Pinpoint the cell where the given text exists, returning its (x, y) midpoint coordinate. 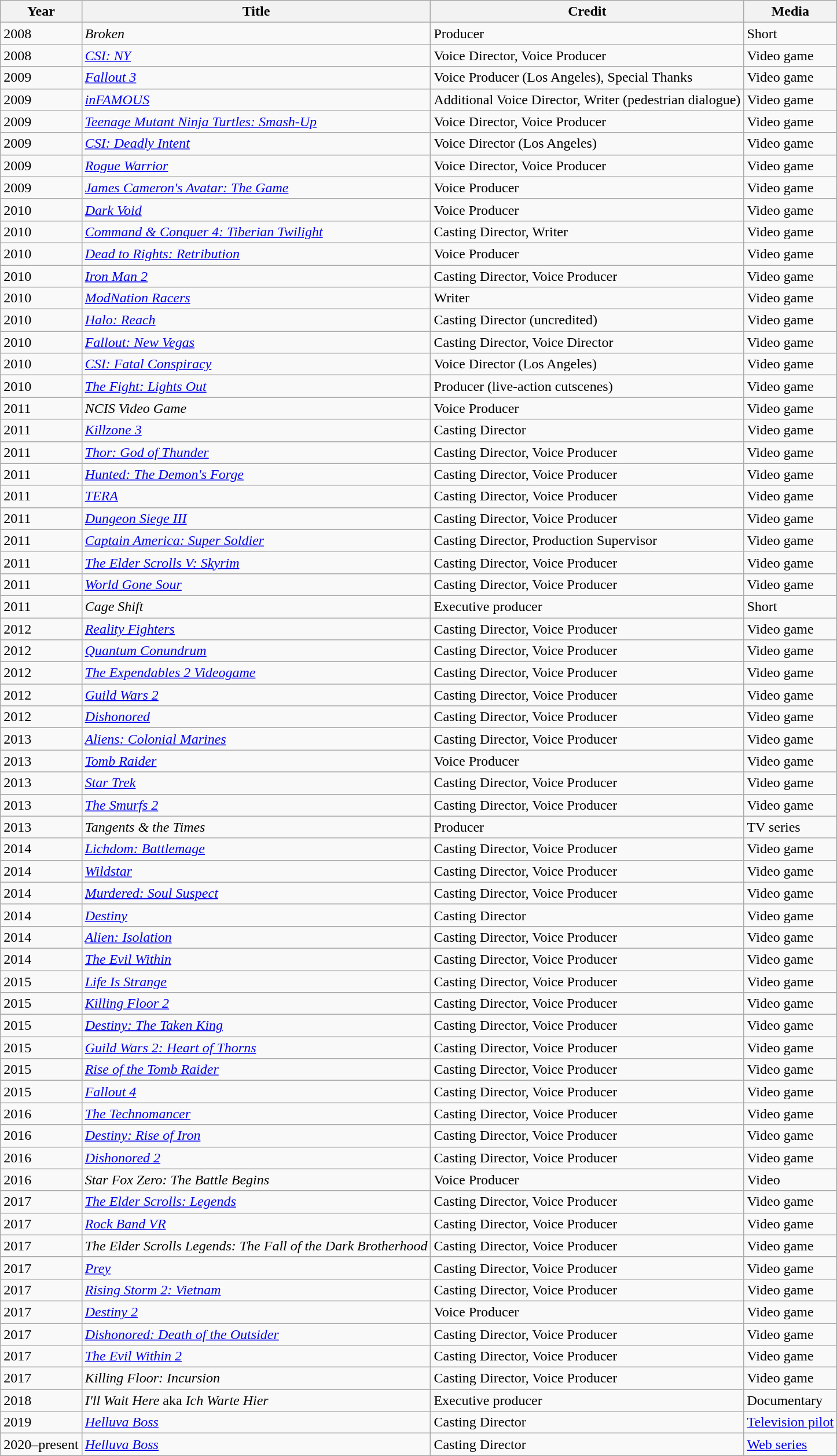
Casting Director, Voice Director (587, 342)
Television pilot (791, 1422)
Halo: Reach (256, 320)
Web series (791, 1444)
Killing Floor: Incursion (256, 1378)
The Smurfs 2 (256, 805)
Killing Floor 2 (256, 1004)
Lichdom: Battlemage (256, 849)
Killzone 3 (256, 430)
CSI: Fatal Conspiracy (256, 364)
Fallout 4 (256, 1092)
Fallout: New Vegas (256, 342)
Captain America: Super Soldier (256, 540)
Quantum Conundrum (256, 651)
Destiny: Rise of Iron (256, 1136)
ModNation Racers (256, 298)
Wildstar (256, 871)
Rising Storm 2: Vietnam (256, 1290)
Dishonored 2 (256, 1158)
Tangents & the Times (256, 827)
Thor: God of Thunder (256, 452)
James Cameron's Avatar: The Game (256, 188)
Video (791, 1180)
Alien: Isolation (256, 937)
CSI: Deadly Intent (256, 144)
Media (791, 12)
Dark Void (256, 210)
TERA (256, 496)
The Elder Scrolls: Legends (256, 1202)
The Expendables 2 Videogame (256, 673)
Destiny: The Taken King (256, 1026)
The Evil Within (256, 959)
Life Is Strange (256, 982)
Rock Band VR (256, 1224)
Star Trek (256, 783)
NCIS Video Game (256, 408)
Guild Wars 2 (256, 695)
Murdered: Soul Suspect (256, 893)
Hunted: The Demon's Forge (256, 474)
Year (41, 12)
Dungeon Siege III (256, 518)
Rogue Warrior (256, 166)
Voice Producer (Los Angeles), Special Thanks (587, 78)
Credit (587, 12)
Dishonored (256, 717)
Teenage Mutant Ninja Turtles: Smash-Up (256, 122)
Rise of the Tomb Raider (256, 1070)
Destiny 2 (256, 1312)
Cage Shift (256, 606)
The Elder Scrolls V: Skyrim (256, 562)
Producer (live-action cutscenes) (587, 386)
Prey (256, 1268)
TV series (791, 827)
Reality Fighters (256, 628)
World Gone Sour (256, 584)
Writer (587, 298)
The Elder Scrolls Legends: The Fall of the Dark Brotherhood (256, 1246)
Title (256, 12)
2018 (41, 1400)
The Fight: Lights Out (256, 386)
The Technomancer (256, 1114)
Command & Conquer 4: Tiberian Twilight (256, 232)
Additional Voice Director, Writer (pedestrian dialogue) (587, 100)
Documentary (791, 1400)
CSI: NY (256, 56)
Dead to Rights: Retribution (256, 254)
Iron Man 2 (256, 276)
Star Fox Zero: The Battle Begins (256, 1180)
Casting Director (uncredited) (587, 320)
The Evil Within 2 (256, 1356)
Aliens: Colonial Marines (256, 739)
2020–present (41, 1444)
2019 (41, 1422)
Casting Director, Production Supervisor (587, 540)
inFAMOUS (256, 100)
Fallout 3 (256, 78)
Broken (256, 34)
Tomb Raider (256, 761)
Casting Director, Writer (587, 232)
I'll Wait Here aka Ich Warte Hier (256, 1400)
Guild Wars 2: Heart of Thorns (256, 1048)
Destiny (256, 915)
Dishonored: Death of the Outsider (256, 1334)
